Find where the given text appears and provide that cell's center as [x, y] coordinate. 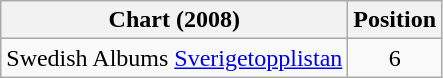
6 [395, 58]
Position [395, 20]
Swedish Albums Sverigetopplistan [174, 58]
Chart (2008) [174, 20]
